Search for the cell housing the specified text and yield its [X, Y] center coordinate. 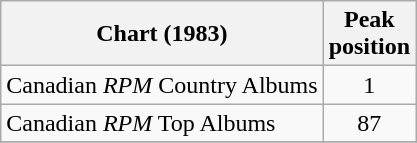
Chart (1983) [162, 34]
Peakposition [369, 34]
Canadian RPM Country Albums [162, 85]
1 [369, 85]
Canadian RPM Top Albums [162, 123]
87 [369, 123]
